Return (x, y) of the center of cell containing provided text 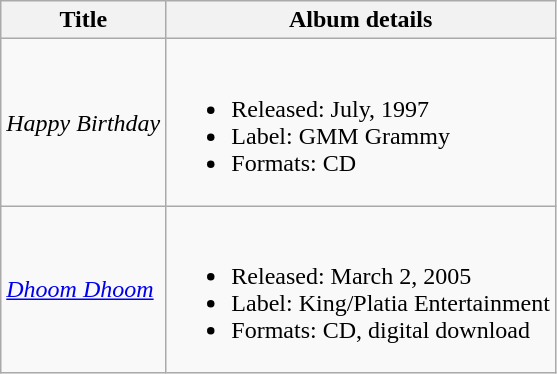
Title (84, 20)
Released: March 2, 2005Label: King/Platia EntertainmentFormats: CD, digital download (361, 290)
Dhoom Dhoom (84, 290)
Happy Birthday (84, 122)
Released: July, 1997Label: GMM GrammyFormats: CD (361, 122)
Album details (361, 20)
